Provide the [X, Y] coordinate of the cell's center where the given text is located.  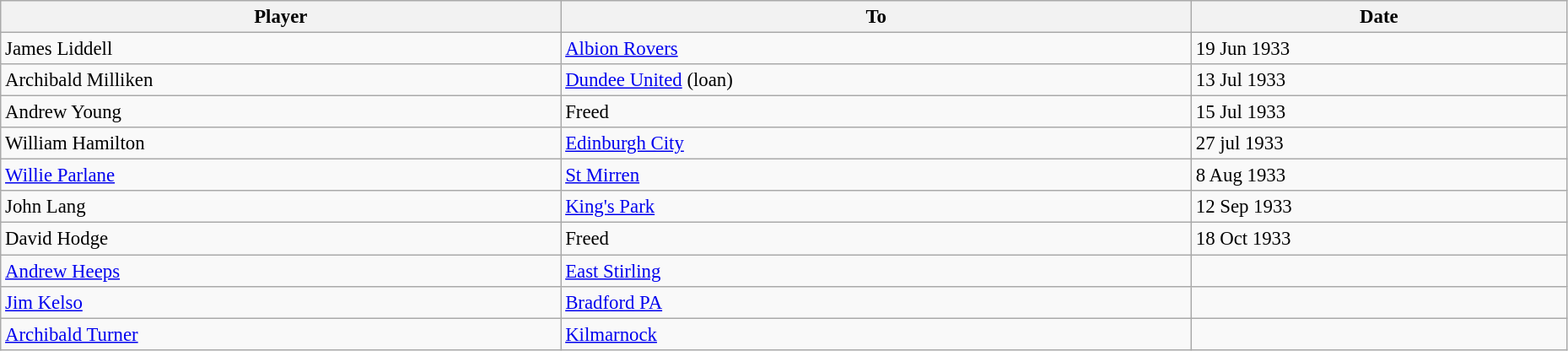
Andrew Heeps [281, 271]
8 Aug 1933 [1378, 175]
Dundee United (loan) [876, 80]
East Stirling [876, 271]
To [876, 17]
John Lang [281, 207]
Bradford PA [876, 302]
Player [281, 17]
Albion Rovers [876, 49]
Archibald Turner [281, 334]
19 Jun 1933 [1378, 49]
15 Jul 1933 [1378, 112]
King's Park [876, 207]
Andrew Young [281, 112]
13 Jul 1933 [1378, 80]
Date [1378, 17]
18 Oct 1933 [1378, 239]
St Mirren [876, 175]
12 Sep 1933 [1378, 207]
David Hodge [281, 239]
Willie Parlane [281, 175]
Kilmarnock [876, 334]
Jim Kelso [281, 302]
William Hamilton [281, 143]
James Liddell [281, 49]
Archibald Milliken [281, 80]
27 jul 1933 [1378, 143]
Edinburgh City [876, 143]
